Return the [x, y] coordinate for the center point of the cell that contains the specified text.  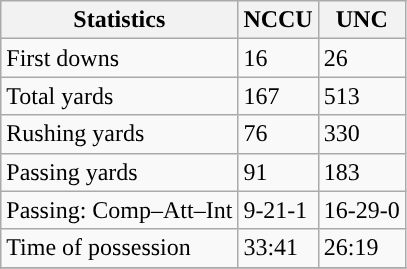
26 [362, 58]
NCCU [278, 20]
167 [278, 96]
26:19 [362, 248]
9-21-1 [278, 210]
16-29-0 [362, 210]
91 [278, 172]
Statistics [120, 20]
Passing: Comp–Att–Int [120, 210]
Passing yards [120, 172]
Rushing yards [120, 134]
76 [278, 134]
Time of possession [120, 248]
UNC [362, 20]
330 [362, 134]
Total yards [120, 96]
33:41 [278, 248]
First downs [120, 58]
183 [362, 172]
513 [362, 96]
16 [278, 58]
